Detect which cell encompasses the target text, then output its [X, Y] center coordinate. 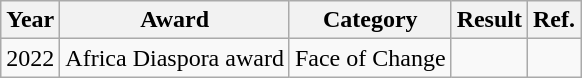
2022 [30, 58]
Result [489, 20]
Ref. [554, 20]
Award [175, 20]
Year [30, 20]
Africa Diaspora award [175, 58]
Face of Change [370, 58]
Category [370, 20]
